Provide the (X, Y) coordinate of the cell's center where the given text is located.  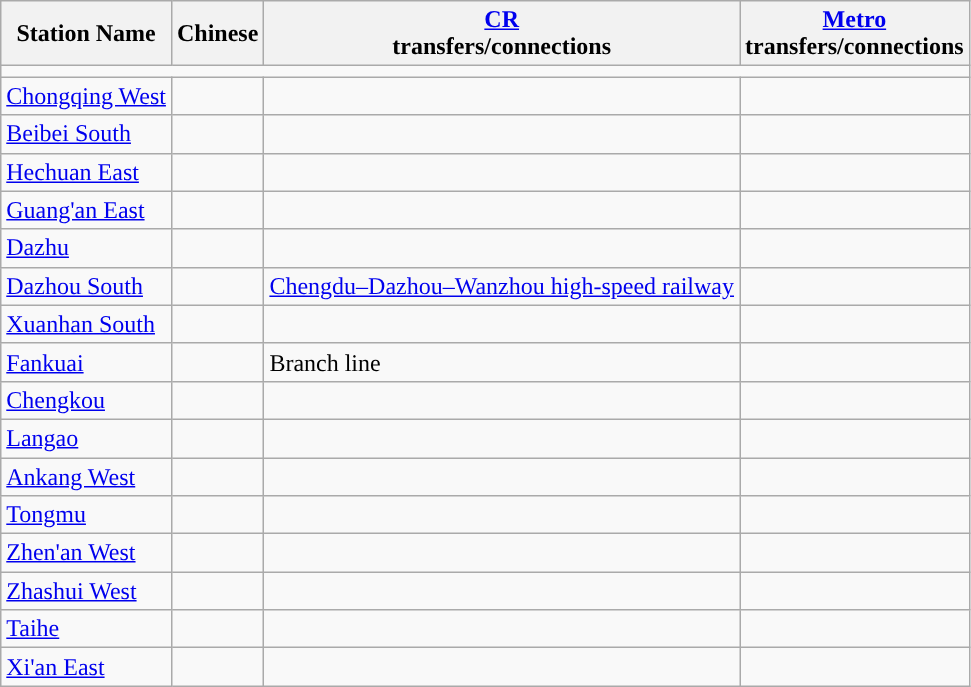
Chengkou (86, 400)
Xi'an East (86, 667)
Chinese (217, 34)
Chongqing West (86, 96)
Langao (86, 438)
Zhashui West (86, 591)
Metrotransfers/connections (855, 34)
Beibei South (86, 134)
Taihe (86, 629)
Chengdu–Dazhou–Wanzhou high-speed railway (502, 286)
Zhen'an West (86, 553)
Guang'an East (86, 210)
Hechuan East (86, 172)
Station Name (86, 34)
Ankang West (86, 477)
Branch line (502, 362)
Fankuai (86, 362)
Dazhou South (86, 286)
Dazhu (86, 248)
Xuanhan South (86, 324)
Tongmu (86, 515)
CR transfers/connections (502, 34)
